Find where the given text appears and provide that cell's center as (x, y) coordinate. 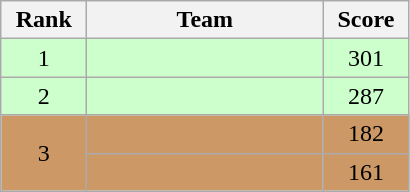
1 (44, 58)
2 (44, 96)
Score (366, 20)
Rank (44, 20)
Team (205, 20)
182 (366, 134)
287 (366, 96)
301 (366, 58)
161 (366, 172)
3 (44, 153)
